Return [x, y] of the center of cell containing provided text 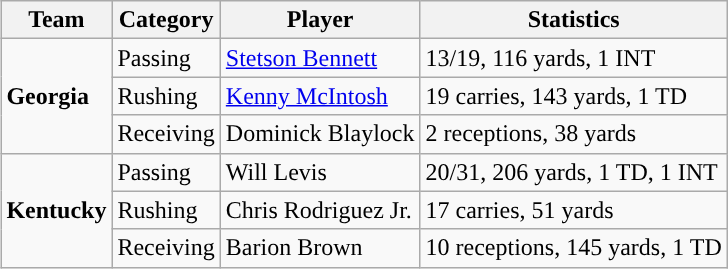
Kentucky [56, 210]
13/19, 116 yards, 1 INT [574, 58]
Statistics [574, 20]
Will Levis [320, 172]
Dominick Blaylock [320, 134]
Kenny McIntosh [320, 96]
Category [166, 20]
10 receptions, 145 yards, 1 TD [574, 248]
Barion Brown [320, 248]
Stetson Bennett [320, 58]
Chris Rodriguez Jr. [320, 210]
Player [320, 20]
Team [56, 20]
20/31, 206 yards, 1 TD, 1 INT [574, 172]
Georgia [56, 96]
17 carries, 51 yards [574, 210]
19 carries, 143 yards, 1 TD [574, 96]
2 receptions, 38 yards [574, 134]
